Capture the cell that displays the provided text and extract its (x, y) central coordinate. 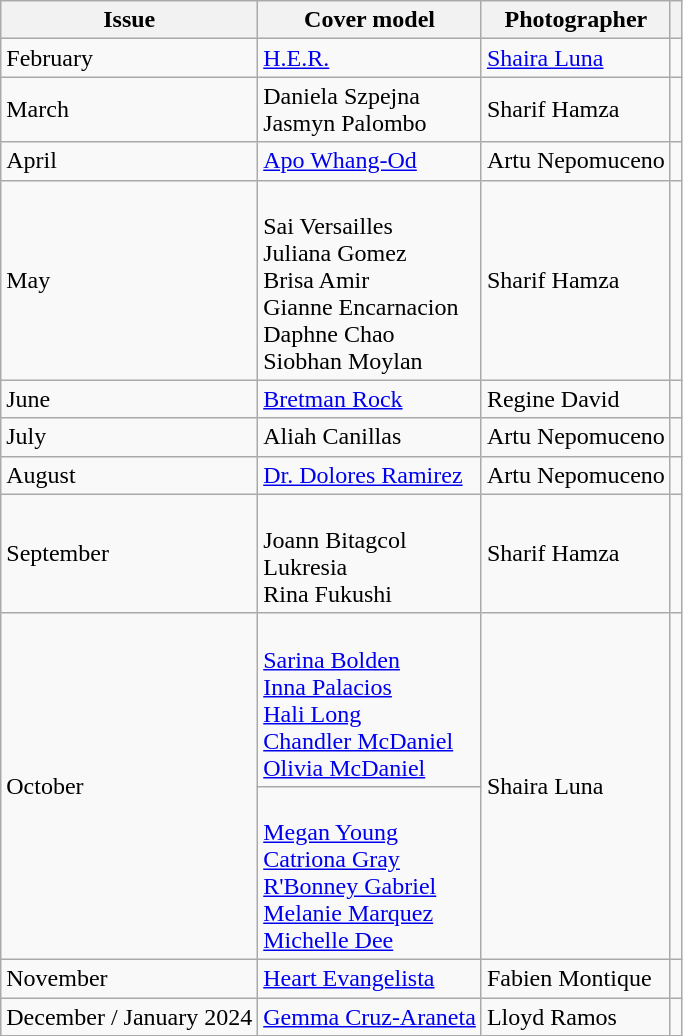
Megan Young Catriona Gray R'Bonney Gabriel Melanie Marquez Michelle Dee (370, 872)
Joann Bitagcol Lukresia Rina Fukushi (370, 554)
Bretman Rock (370, 399)
July (130, 437)
August (130, 475)
H.E.R. (370, 58)
Regine David (576, 399)
Photographer (576, 20)
February (130, 58)
Lloyd Ramos (576, 1017)
Aliah Canillas (370, 437)
April (130, 161)
Heart Evangelista (370, 978)
Issue (130, 20)
Sai Versailles Juliana Gomez Brisa Amir Gianne Encarnacion Daphne Chao Siobhan Moylan (370, 280)
December / January 2024 (130, 1017)
Fabien Montique (576, 978)
June (130, 399)
November (130, 978)
Apo Whang-Od (370, 161)
October (130, 786)
March (130, 110)
September (130, 554)
Sarina Bolden Inna Palacios Hali Long Chandler McDaniel Olivia McDaniel (370, 700)
Dr. Dolores Ramirez (370, 475)
Daniela SzpejnaJasmyn Palombo (370, 110)
May (130, 280)
Gemma Cruz-Araneta (370, 1017)
Cover model (370, 20)
